Provide the (X, Y) coordinate of the cell's center where the given text is located.  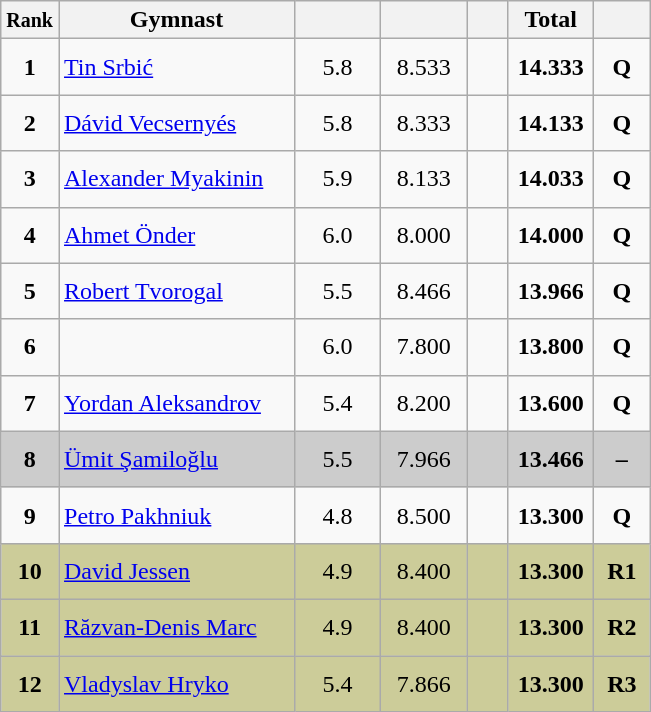
Petro Pakhniuk (176, 515)
8.533 (424, 67)
14.333 (551, 67)
8.500 (424, 515)
9 (30, 515)
Alexander Myakinin (176, 179)
Yordan Aleksandrov (176, 403)
13.800 (551, 347)
– (622, 459)
Tin Srbić (176, 67)
12 (30, 684)
David Jessen (176, 571)
6 (30, 347)
8.200 (424, 403)
11 (30, 627)
8.133 (424, 179)
8.466 (424, 291)
7.800 (424, 347)
4.8 (338, 515)
R2 (622, 627)
Ümit Şamiloğlu (176, 459)
Dávid Vecsernyés (176, 123)
Gymnast (176, 20)
7.866 (424, 684)
Total (551, 20)
7 (30, 403)
8.000 (424, 235)
8 (30, 459)
Vladyslav Hryko (176, 684)
R1 (622, 571)
10 (30, 571)
14.133 (551, 123)
14.033 (551, 179)
7.966 (424, 459)
2 (30, 123)
Robert Tvorogal (176, 291)
3 (30, 179)
R3 (622, 684)
5.9 (338, 179)
8.333 (424, 123)
13.966 (551, 291)
14.000 (551, 235)
5 (30, 291)
13.600 (551, 403)
Rank (30, 20)
13.466 (551, 459)
Răzvan-Denis Marc (176, 627)
4 (30, 235)
1 (30, 67)
Ahmet Önder (176, 235)
